Return the [X, Y] coordinate for the center point of the cell that contains the specified text.  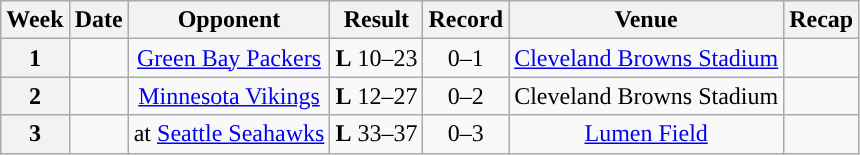
L 12–27 [376, 96]
0–2 [466, 96]
Date [98, 20]
Recap [822, 20]
Lumen Field [646, 134]
Green Bay Packers [229, 58]
Minnesota Vikings [229, 96]
Venue [646, 20]
Result [376, 20]
1 [35, 58]
Opponent [229, 20]
L 33–37 [376, 134]
Record [466, 20]
at Seattle Seahawks [229, 134]
0–3 [466, 134]
L 10–23 [376, 58]
Week [35, 20]
3 [35, 134]
0–1 [466, 58]
2 [35, 96]
